From the cell containing the given text, extract its center point as [x, y] coordinate. 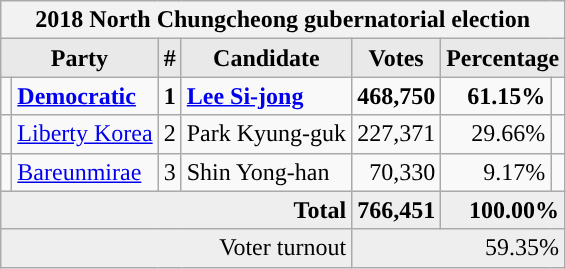
70,330 [396, 172]
Liberty Korea [85, 134]
Park Kyung-guk [266, 134]
61.15% [496, 96]
9.17% [496, 172]
2018 North Chungcheong gubernatorial election [283, 20]
Candidate [266, 58]
Bareunmirae [85, 172]
Lee Si-jong [266, 96]
100.00% [503, 210]
766,451 [396, 210]
Democratic [85, 96]
Party [80, 58]
Votes [396, 58]
Voter turnout [176, 248]
3 [170, 172]
Total [176, 210]
468,750 [396, 96]
227,371 [396, 134]
# [170, 58]
Percentage [503, 58]
59.35% [458, 248]
1 [170, 96]
29.66% [496, 134]
2 [170, 134]
Shin Yong-han [266, 172]
